Determine the (x, y) coordinate at the center of the cell enclosing the given text.  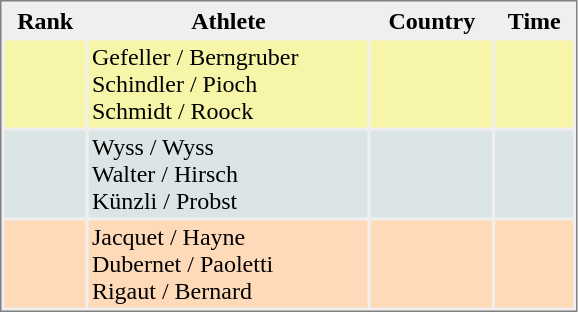
Country (432, 20)
Time (534, 20)
Gefeller / BerngruberSchindler / PiochSchmidt / Roock (228, 84)
Athlete (228, 20)
Rank (44, 20)
Jacquet / HayneDubernet / PaolettiRigaut / Bernard (228, 264)
Wyss / WyssWalter / HirschKünzli / Probst (228, 174)
